Detect which cell encompasses the target text, then output its (X, Y) center coordinate. 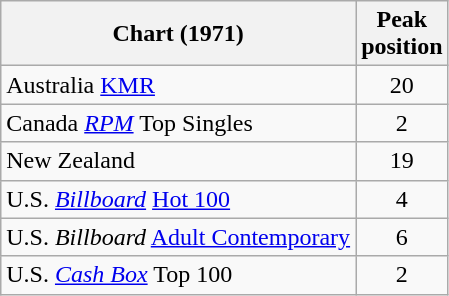
Chart (1971) (178, 34)
New Zealand (178, 161)
Peakposition (402, 34)
6 (402, 237)
4 (402, 199)
Australia KMR (178, 85)
U.S. Cash Box Top 100 (178, 275)
Canada RPM Top Singles (178, 123)
U.S. Billboard Hot 100 (178, 199)
U.S. Billboard Adult Contemporary (178, 237)
19 (402, 161)
20 (402, 85)
